For the text-containing cell, return its midpoint in [X, Y] coordinate format. 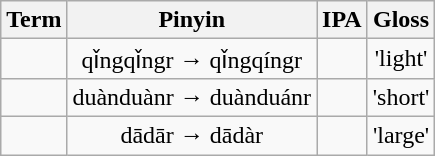
'short' [401, 97]
'light' [401, 59]
duànduànr → duànduánr [192, 97]
Pinyin [192, 20]
'large' [401, 135]
IPA [342, 20]
Gloss [401, 20]
dādār → dādàr [192, 135]
qǐngqǐngr → qǐngqíngr [192, 59]
Term [34, 20]
